Return [X, Y] of the center of cell containing provided text 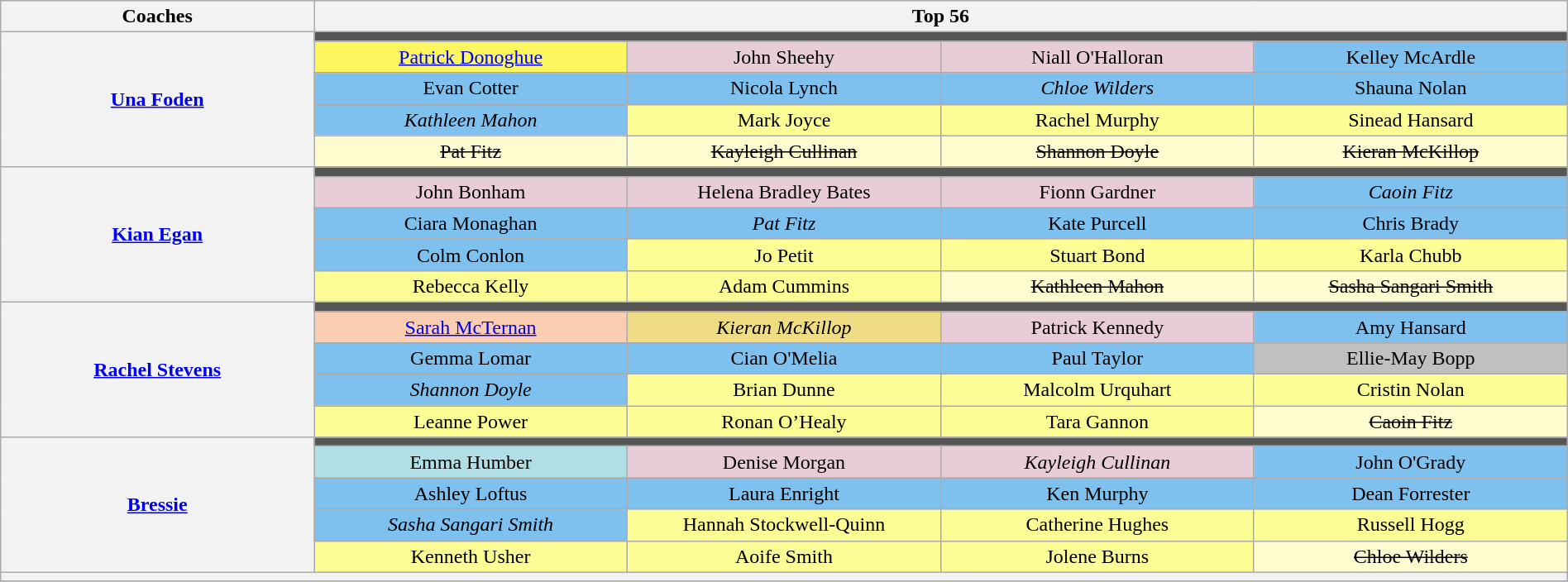
John Sheehy [784, 57]
Stuart Bond [1097, 255]
Kian Egan [157, 235]
Rebecca Kelly [471, 286]
Leanne Power [471, 422]
Ronan O’Healy [784, 422]
Russell Hogg [1411, 525]
Una Foden [157, 99]
Niall O'Halloran [1097, 57]
Ken Murphy [1097, 494]
Colm Conlon [471, 255]
Denise Morgan [784, 462]
Evan Cotter [471, 88]
Aoife Smith [784, 556]
Mark Joyce [784, 120]
John Bonham [471, 192]
Catherine Hughes [1097, 525]
Dean Forrester [1411, 494]
Sinead Hansard [1411, 120]
Rachel Murphy [1097, 120]
Rachel Stevens [157, 369]
Paul Taylor [1097, 359]
Adam Cummins [784, 286]
Bressie [157, 504]
Ciara Monaghan [471, 223]
Top 56 [941, 17]
Gemma Lomar [471, 359]
Shauna Nolan [1411, 88]
Kenneth Usher [471, 556]
Chris Brady [1411, 223]
Patrick Donoghue [471, 57]
Nicola Lynch [784, 88]
Karla Chubb [1411, 255]
Helena Bradley Bates [784, 192]
Hannah Stockwell-Quinn [784, 525]
Patrick Kennedy [1097, 327]
Emma Humber [471, 462]
Kate Purcell [1097, 223]
Sarah McTernan [471, 327]
Fionn Gardner [1097, 192]
Tara Gannon [1097, 422]
Ellie-May Bopp [1411, 359]
Amy Hansard [1411, 327]
Ashley Loftus [471, 494]
Jolene Burns [1097, 556]
Coaches [157, 17]
Cian O'Melia [784, 359]
Malcolm Urquhart [1097, 390]
Jo Petit [784, 255]
Brian Dunne [784, 390]
John O'Grady [1411, 462]
Cristin Nolan [1411, 390]
Laura Enright [784, 494]
Kelley McArdle [1411, 57]
